Find where the given text appears and provide that cell's center as (x, y) coordinate. 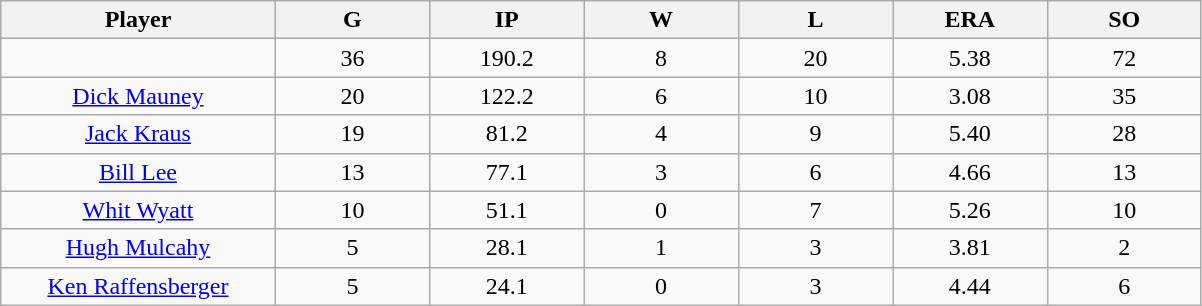
5.26 (970, 210)
77.1 (507, 172)
4.66 (970, 172)
9 (815, 134)
24.1 (507, 286)
Bill Lee (138, 172)
190.2 (507, 58)
Dick Mauney (138, 96)
3.08 (970, 96)
72 (1124, 58)
ERA (970, 20)
36 (352, 58)
W (661, 20)
81.2 (507, 134)
28.1 (507, 248)
L (815, 20)
G (352, 20)
1 (661, 248)
35 (1124, 96)
Jack Kraus (138, 134)
122.2 (507, 96)
SO (1124, 20)
Player (138, 20)
Hugh Mulcahy (138, 248)
3.81 (970, 248)
5.38 (970, 58)
IP (507, 20)
7 (815, 210)
4.44 (970, 286)
Ken Raffensberger (138, 286)
4 (661, 134)
8 (661, 58)
5.40 (970, 134)
51.1 (507, 210)
28 (1124, 134)
2 (1124, 248)
19 (352, 134)
Whit Wyatt (138, 210)
